For the text-containing cell, return its midpoint in [x, y] coordinate format. 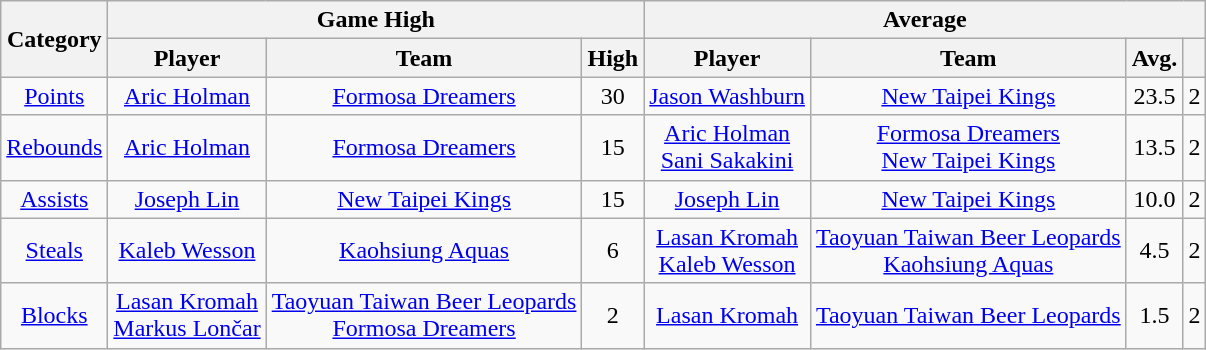
High [613, 58]
Aric HolmanSani Sakakini [728, 148]
13.5 [1154, 148]
6 [613, 250]
Kaohsiung Aquas [424, 250]
Taoyuan Taiwan Beer LeopardsFormosa Dreamers [424, 316]
Jason Washburn [728, 96]
Kaleb Wesson [187, 250]
Rebounds [54, 148]
Taoyuan Taiwan Beer LeopardsKaohsiung Aquas [968, 250]
Category [54, 39]
10.0 [1154, 199]
30 [613, 96]
Points [54, 96]
Average [925, 20]
Game High [376, 20]
1.5 [1154, 316]
4.5 [1154, 250]
Avg. [1154, 58]
Steals [54, 250]
Formosa DreamersNew Taipei Kings [968, 148]
Blocks [54, 316]
Lasan Kromah [728, 316]
Lasan KromahMarkus Lončar [187, 316]
Lasan KromahKaleb Wesson [728, 250]
23.5 [1154, 96]
Assists [54, 199]
Taoyuan Taiwan Beer Leopards [968, 316]
